Output the (x, y) coordinate of the center of the cell containing the given text.  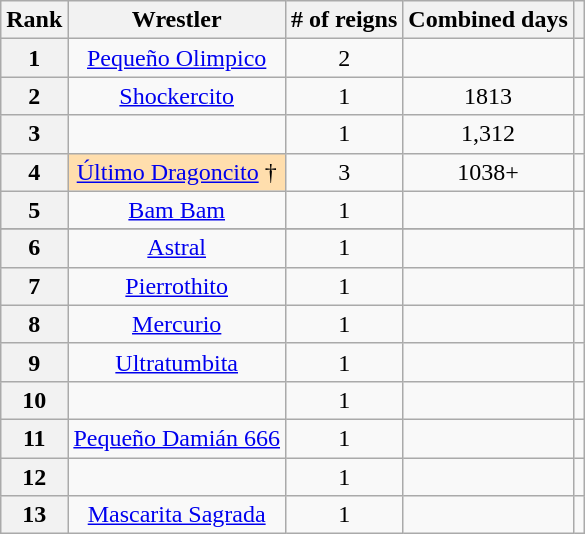
6 (34, 248)
7 (34, 286)
13 (34, 515)
Combined days (488, 20)
1,312 (488, 134)
Rank (34, 20)
Wrestler (177, 20)
11 (34, 438)
# of reigns (344, 20)
Mercurio (177, 324)
Mascarita Sagrada (177, 515)
1038+ (488, 172)
5 (34, 210)
Astral (177, 248)
12 (34, 477)
10 (34, 400)
Ultratumbita (177, 362)
9 (34, 362)
Shockercito (177, 96)
Bam Bam (177, 210)
8 (34, 324)
Pequeño Olimpico (177, 58)
Pierrothito (177, 286)
1813 (488, 96)
Último Dragoncito † (177, 172)
Pequeño Damián 666 (177, 438)
4 (34, 172)
